Return the [X, Y] coordinate for the center point of the cell that contains the specified text.  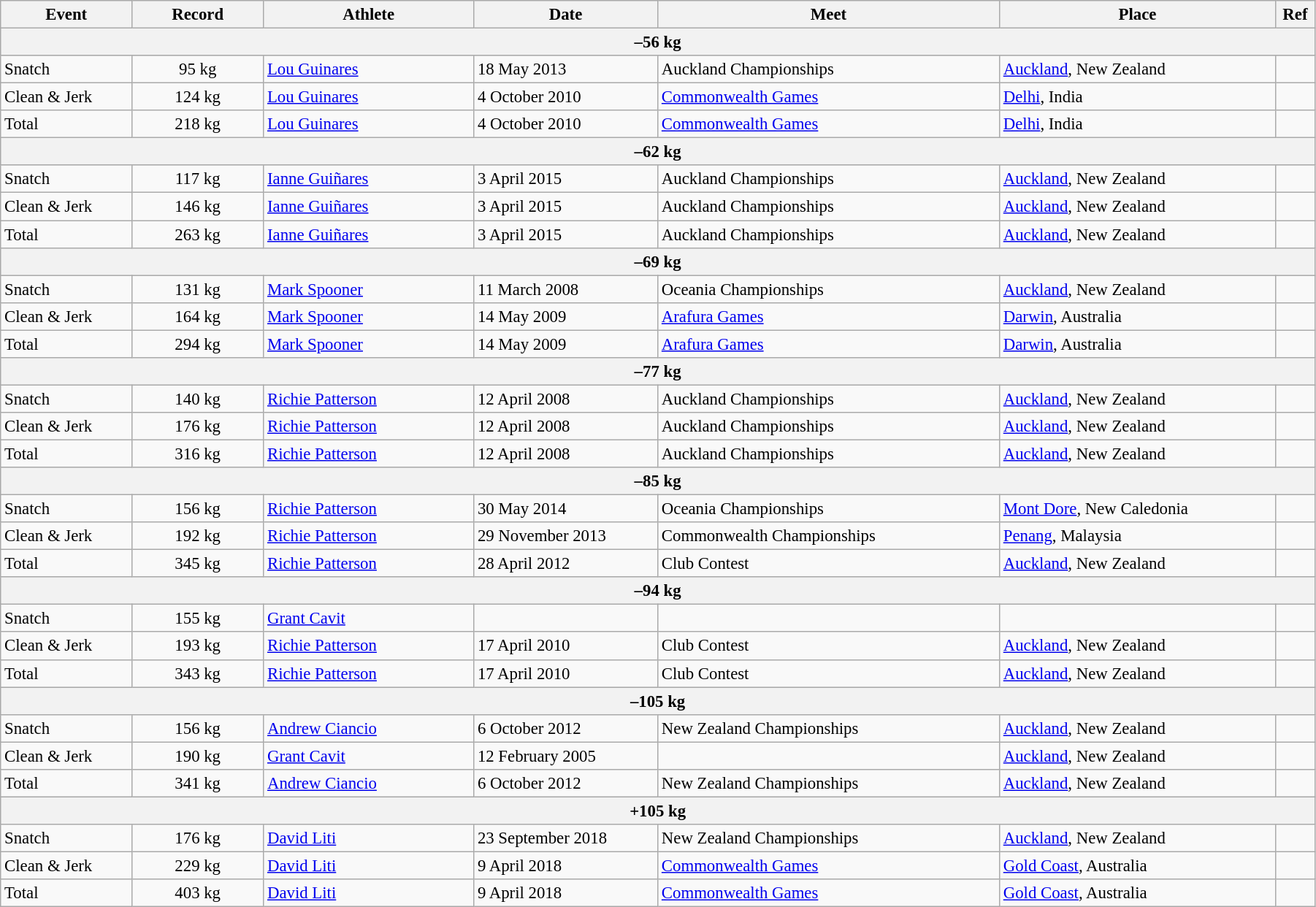
193 kg [198, 646]
229 kg [198, 865]
23 September 2018 [566, 838]
11 March 2008 [566, 289]
218 kg [198, 124]
–105 kg [658, 701]
316 kg [198, 453]
146 kg [198, 207]
Commonwealth Championships [829, 536]
190 kg [198, 756]
294 kg [198, 344]
263 kg [198, 234]
155 kg [198, 619]
28 April 2012 [566, 564]
140 kg [198, 399]
12 February 2005 [566, 756]
343 kg [198, 673]
–94 kg [658, 591]
Meet [829, 15]
192 kg [198, 536]
–77 kg [658, 372]
341 kg [198, 784]
–85 kg [658, 481]
124 kg [198, 97]
–56 kg [658, 42]
403 kg [198, 893]
Place [1137, 15]
131 kg [198, 289]
Penang, Malaysia [1137, 536]
Athlete [369, 15]
Ref [1295, 15]
30 May 2014 [566, 509]
Date [566, 15]
Event [66, 15]
–69 kg [658, 261]
117 kg [198, 179]
–62 kg [658, 152]
+105 kg [658, 811]
Mont Dore, New Caledonia [1137, 509]
29 November 2013 [566, 536]
Record [198, 15]
345 kg [198, 564]
18 May 2013 [566, 69]
164 kg [198, 316]
95 kg [198, 69]
